Extract the (X, Y) coordinate from the center of the cell holding the provided text.  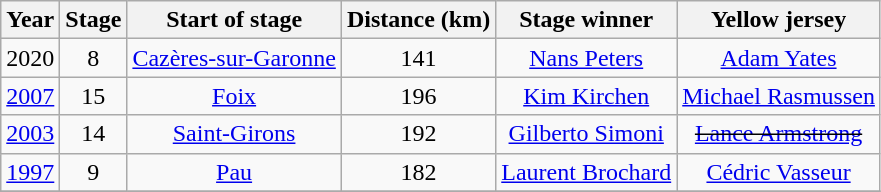
Adam Yates (779, 58)
Lance Armstrong (779, 134)
1997 (30, 172)
141 (418, 58)
15 (94, 96)
Stage winner (586, 20)
Laurent Brochard (586, 172)
Michael Rasmussen (779, 96)
Cazères-sur-Garonne (234, 58)
196 (418, 96)
8 (94, 58)
9 (94, 172)
14 (94, 134)
Cédric Vasseur (779, 172)
Year (30, 20)
192 (418, 134)
2003 (30, 134)
Distance (km) (418, 20)
Nans Peters (586, 58)
Kim Kirchen (586, 96)
Saint-Girons (234, 134)
Yellow jersey (779, 20)
Gilberto Simoni (586, 134)
Start of stage (234, 20)
Stage (94, 20)
182 (418, 172)
Pau (234, 172)
Foix (234, 96)
2007 (30, 96)
2020 (30, 58)
